From the cell containing the given text, extract its center point as (X, Y) coordinate. 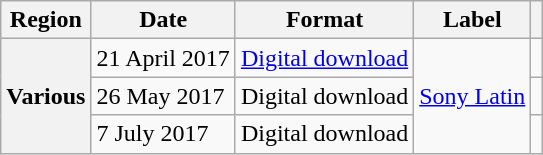
21 April 2017 (163, 58)
7 July 2017 (163, 134)
Various (46, 96)
Sony Latin (472, 96)
Label (472, 20)
Region (46, 20)
Format (324, 20)
Date (163, 20)
26 May 2017 (163, 96)
